Return [X, Y] of the center of cell containing provided text 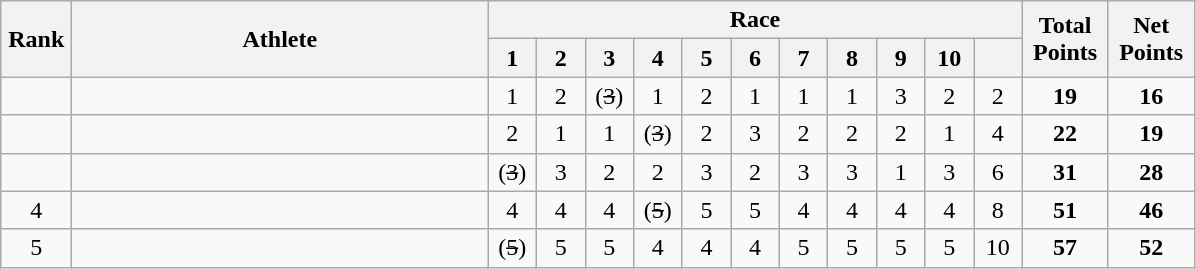
52 [1151, 248]
51 [1065, 210]
Race [755, 20]
46 [1151, 210]
57 [1065, 248]
31 [1065, 172]
28 [1151, 172]
Net Points [1151, 39]
22 [1065, 134]
Rank [36, 39]
Athlete [280, 39]
Total Points [1065, 39]
7 [804, 58]
9 [900, 58]
16 [1151, 96]
